From the cell containing the given text, extract its center point as [X, Y] coordinate. 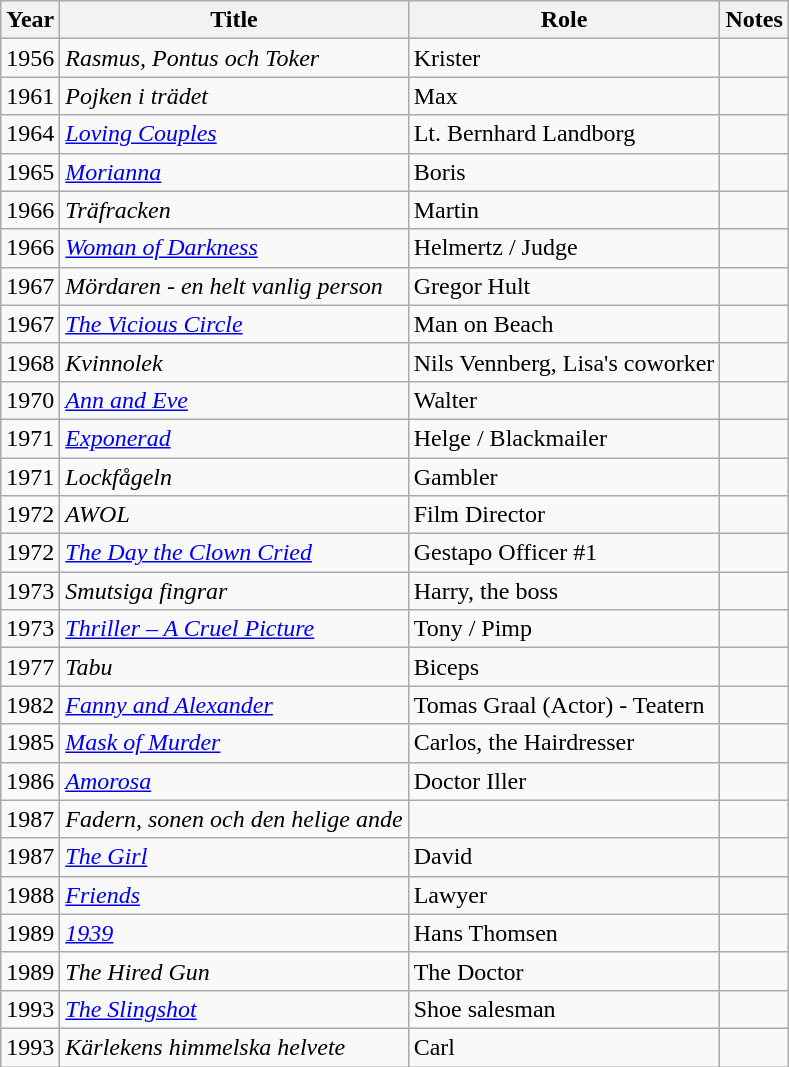
Thriller – A Cruel Picture [234, 629]
Gestapo Officer #1 [564, 553]
Tabu [234, 667]
1964 [30, 134]
1970 [30, 400]
1982 [30, 705]
Notes [754, 20]
Träfracken [234, 210]
Carl [564, 1047]
Harry, the boss [564, 591]
The Hired Gun [234, 971]
Year [30, 20]
Mördaren - en helt vanlig person [234, 286]
David [564, 857]
Lawyer [564, 895]
Max [564, 96]
1968 [30, 362]
Lockfågeln [234, 477]
The Vicious Circle [234, 324]
1939 [234, 933]
1977 [30, 667]
Lt. Bernhard Landborg [564, 134]
Gambler [564, 477]
Boris [564, 172]
1985 [30, 743]
The Slingshot [234, 1009]
Gregor Hult [564, 286]
The Doctor [564, 971]
Friends [234, 895]
Man on Beach [564, 324]
1986 [30, 781]
Loving Couples [234, 134]
Amorosa [234, 781]
Doctor Iller [564, 781]
Tony / Pimp [564, 629]
Fanny and Alexander [234, 705]
Walter [564, 400]
Mask of Murder [234, 743]
Kvinnolek [234, 362]
Rasmus, Pontus och Toker [234, 58]
Biceps [564, 667]
Film Director [564, 515]
Hans Thomsen [564, 933]
1965 [30, 172]
Pojken i trädet [234, 96]
Woman of Darkness [234, 248]
Helmertz / Judge [564, 248]
Fadern, sonen och den helige ande [234, 819]
AWOL [234, 515]
Martin [564, 210]
The Girl [234, 857]
1956 [30, 58]
1961 [30, 96]
Krister [564, 58]
Ann and Eve [234, 400]
Carlos, the Hairdresser [564, 743]
Shoe salesman [564, 1009]
Morianna [234, 172]
The Day the Clown Cried [234, 553]
Tomas Graal (Actor) - Teatern [564, 705]
Helge / Blackmailer [564, 438]
Kärlekens himmelska helvete [234, 1047]
Nils Vennberg, Lisa's coworker [564, 362]
1988 [30, 895]
Title [234, 20]
Exponerad [234, 438]
Role [564, 20]
Smutsiga fingrar [234, 591]
